For the text-containing cell, return its midpoint in [X, Y] coordinate format. 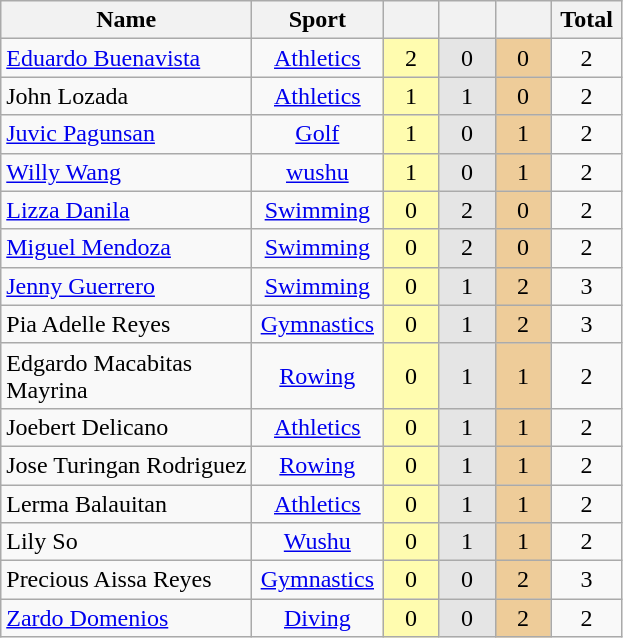
Diving [318, 618]
Sport [318, 20]
Lizza Danila [126, 210]
Joebert Delicano [126, 427]
Lerma Balauitan [126, 503]
Pia Adelle Reyes [126, 324]
Willy Wang [126, 172]
Wushu [318, 542]
Jenny Guerrero [126, 286]
John Lozada [126, 96]
Lily So [126, 542]
Precious Aissa Reyes [126, 580]
Miguel Mendoza [126, 248]
wushu [318, 172]
Edgardo Macabitas Mayrina [126, 376]
Juvic Pagunsan [126, 134]
Total [586, 20]
Eduardo Buenavista [126, 58]
Zardo Domenios [126, 618]
Name [126, 20]
Golf [318, 134]
Jose Turingan Rodriguez [126, 465]
